Pinpoint the cell where the given text exists, returning its [x, y] midpoint coordinate. 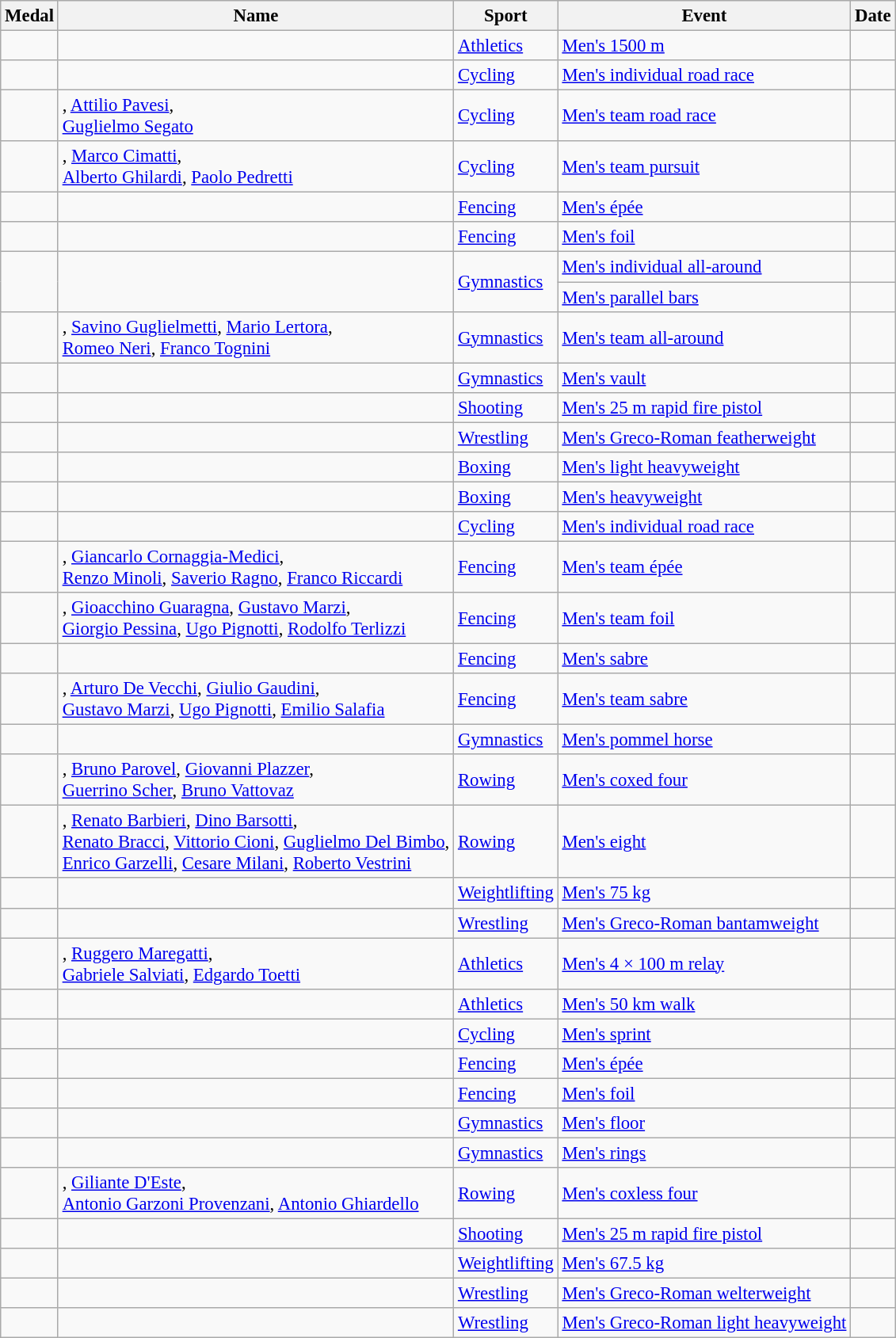
, Gioacchino Guaragna, Gustavo Marzi,Giorgio Pessina, Ugo Pignotti, Rodolfo Terlizzi [255, 618]
Men's Greco-Roman bantamweight [704, 923]
Men's 75 kg [704, 894]
Date [873, 16]
Men's Greco-Roman light heavyweight [704, 1323]
Men's pommel horse [704, 740]
Men's coxless four [704, 1193]
Men's vault [704, 378]
, Ruggero Maregatti,Gabriele Salviati, Edgardo Toetti [255, 963]
, Attilio Pavesi,Guglielmo Segato [255, 116]
Men's team sabre [704, 699]
Men's light heavyweight [704, 467]
Men's floor [704, 1123]
Men's 1500 m [704, 46]
Men's 67.5 kg [704, 1264]
Men's Greco-Roman welterweight [704, 1294]
Men's 50 km walk [704, 1004]
Men's Greco-Roman featherweight [704, 437]
Men's team all-around [704, 337]
Men's coxed four [704, 780]
Men's 4 × 100 m relay [704, 963]
, Savino Guglielmetti, Mario Lertora,Romeo Neri, Franco Tognini [255, 337]
Men's individual all-around [704, 267]
Men's heavyweight [704, 497]
Men's eight [704, 842]
Men's sabre [704, 659]
, Giliante D'Este,Antonio Garzoni Provenzani, Antonio Ghiardello [255, 1193]
, Giancarlo Cornaggia-Medici,Renzo Minoli, Saverio Ragno, Franco Riccardi [255, 567]
, Bruno Parovel, Giovanni Plazzer,Guerrino Scher, Bruno Vattovaz [255, 780]
Men's parallel bars [704, 297]
Event [704, 16]
Men's team foil [704, 618]
Men's team road race [704, 116]
Men's team pursuit [704, 166]
, Marco Cimatti,Alberto Ghilardi, Paolo Pedretti [255, 166]
Medal [30, 16]
, Arturo De Vecchi, Giulio Gaudini,Gustavo Marzi, Ugo Pignotti, Emilio Salafia [255, 699]
Men's sprint [704, 1034]
Name [255, 16]
Sport [506, 16]
, Renato Barbieri, Dino Barsotti,Renato Bracci, Vittorio Cioni, Guglielmo Del Bimbo,Enrico Garzelli, Cesare Milani, Roberto Vestrini [255, 842]
Men's rings [704, 1153]
Men's team épée [704, 567]
